For the text-containing cell, return its midpoint in (X, Y) coordinate format. 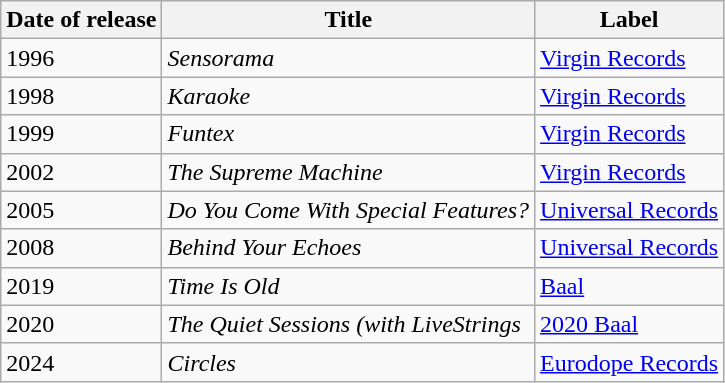
1996 (82, 58)
Sensorama (348, 58)
Eurodope Records (630, 362)
Title (348, 20)
The Quiet Sessions (with LiveStrings (348, 324)
1999 (82, 134)
2019 (82, 286)
Circles (348, 362)
Date of release (82, 20)
Funtex (348, 134)
Label (630, 20)
2002 (82, 172)
2024 (82, 362)
2020 (82, 324)
2005 (82, 210)
Karaoke (348, 96)
Time Is Old (348, 286)
Do You Come With Special Features? (348, 210)
1998 (82, 96)
The Supreme Machine (348, 172)
Baal (630, 286)
Behind Your Echoes (348, 248)
2008 (82, 248)
2020 Baal (630, 324)
